Pinpoint the cell where the given text exists, returning its [x, y] midpoint coordinate. 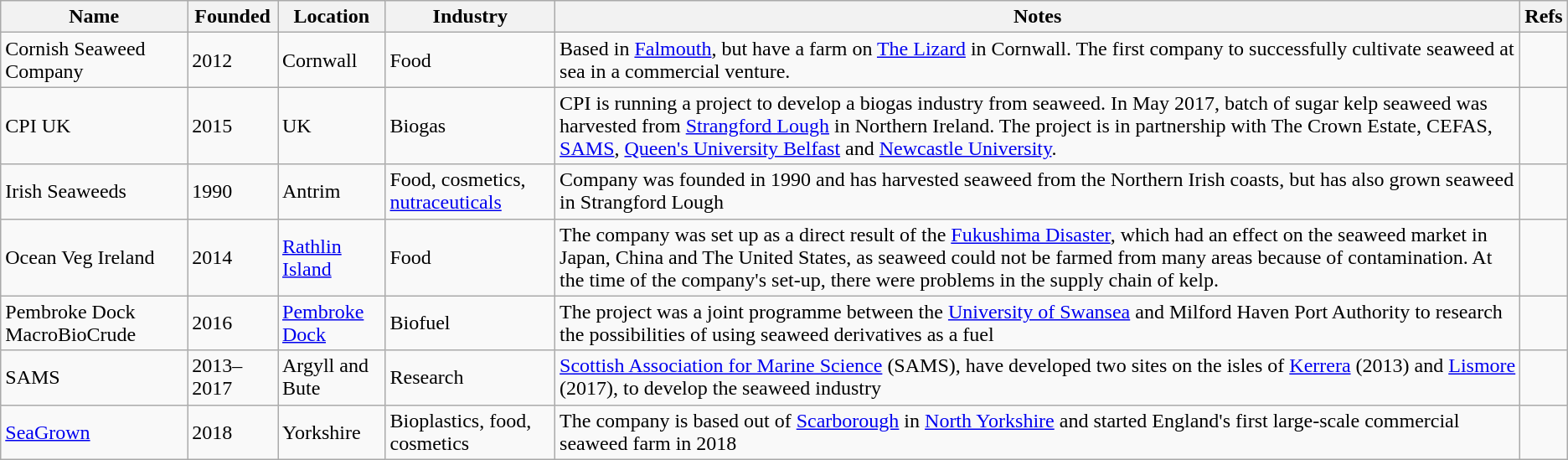
Name [94, 17]
Yorkshire [332, 432]
Refs [1544, 17]
1990 [233, 191]
Antrim [332, 191]
Irish Seaweeds [94, 191]
Ocean Veg Ireland [94, 257]
Cornish Seaweed Company [94, 60]
Food, cosmetics, nutraceuticals [471, 191]
Location [332, 17]
CPI UK [94, 126]
2012 [233, 60]
Biofuel [471, 323]
2015 [233, 126]
Notes [1038, 17]
UK [332, 126]
2013–2017 [233, 377]
Founded [233, 17]
Cornwall [332, 60]
Company was founded in 1990 and has harvested seaweed from the Northern Irish coasts, but has also grown seaweed in Strangford Lough [1038, 191]
SeaGrown [94, 432]
2018 [233, 432]
Argyll and Bute [332, 377]
Pembroke Dock [332, 323]
SAMS [94, 377]
Rathlin Island [332, 257]
Bioplastics, food, cosmetics [471, 432]
The company is based out of Scarborough in North Yorkshire and started England's first large-scale commercial seaweed farm in 2018 [1038, 432]
Biogas [471, 126]
2016 [233, 323]
2014 [233, 257]
Research [471, 377]
Based in Falmouth, but have a farm on The Lizard in Cornwall. The first company to successfully cultivate seaweed at sea in a commercial venture. [1038, 60]
Industry [471, 17]
Pembroke Dock MacroBioCrude [94, 323]
